From the cell containing the given text, extract its center point as [x, y] coordinate. 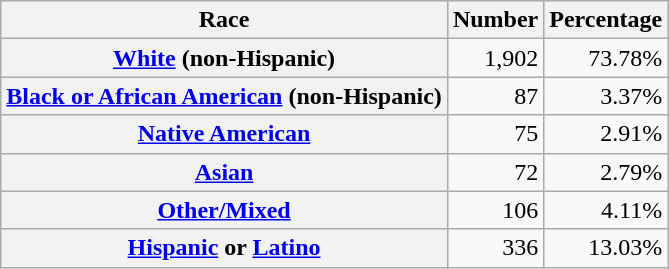
73.78% [606, 58]
4.11% [606, 210]
106 [495, 210]
Asian [224, 172]
13.03% [606, 248]
3.37% [606, 96]
Black or African American (non-Hispanic) [224, 96]
White (non-Hispanic) [224, 58]
72 [495, 172]
Native American [224, 134]
Race [224, 20]
Percentage [606, 20]
Number [495, 20]
1,902 [495, 58]
2.79% [606, 172]
336 [495, 248]
87 [495, 96]
75 [495, 134]
Other/Mixed [224, 210]
2.91% [606, 134]
Hispanic or Latino [224, 248]
